Detect which cell encompasses the target text, then output its [X, Y] center coordinate. 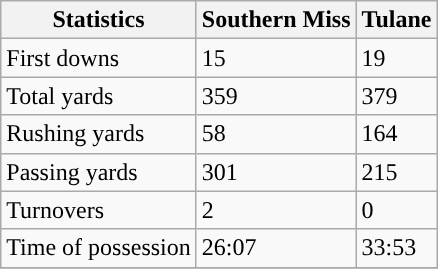
Passing yards [99, 172]
Rushing yards [99, 134]
33:53 [396, 248]
Tulane [396, 20]
0 [396, 210]
2 [276, 210]
Turnovers [99, 210]
379 [396, 96]
301 [276, 172]
Southern Miss [276, 20]
Statistics [99, 20]
26:07 [276, 248]
359 [276, 96]
15 [276, 58]
First downs [99, 58]
215 [396, 172]
164 [396, 134]
58 [276, 134]
Time of possession [99, 248]
Total yards [99, 96]
19 [396, 58]
